Output the [x, y] coordinate of the center of the cell containing the given text.  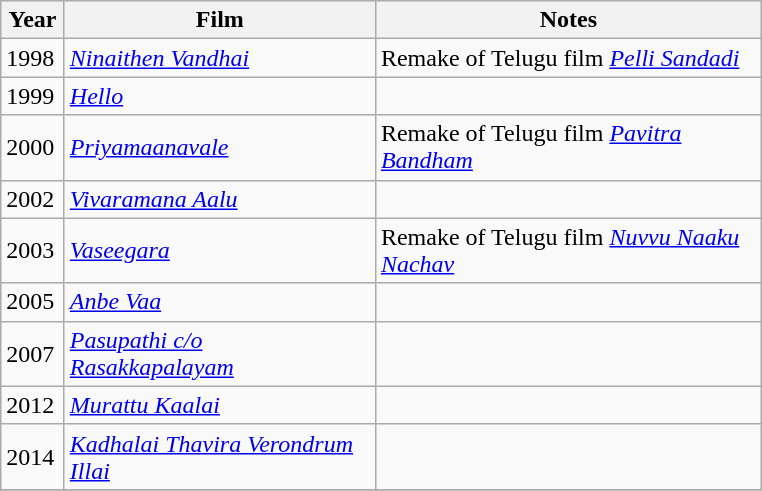
Pasupathi c/o Rasakkapalayam [220, 354]
Film [220, 20]
Ninaithen Vandhai [220, 58]
Priyamaanavale [220, 148]
2007 [33, 354]
1999 [33, 96]
Remake of Telugu film Pelli Sandadi [568, 58]
Kadhalai Thavira Verondrum Illai [220, 456]
2000 [33, 148]
Anbe Vaa [220, 302]
Year [33, 20]
2002 [33, 199]
Vivaramana Aalu [220, 199]
Notes [568, 20]
2003 [33, 250]
2012 [33, 405]
Remake of Telugu film Nuvvu Naaku Nachav [568, 250]
2014 [33, 456]
1998 [33, 58]
2005 [33, 302]
Vaseegara [220, 250]
Hello [220, 96]
Murattu Kaalai [220, 405]
Remake of Telugu film Pavitra Bandham [568, 148]
